Extract the [x, y] coordinate from the center of the cell holding the provided text.  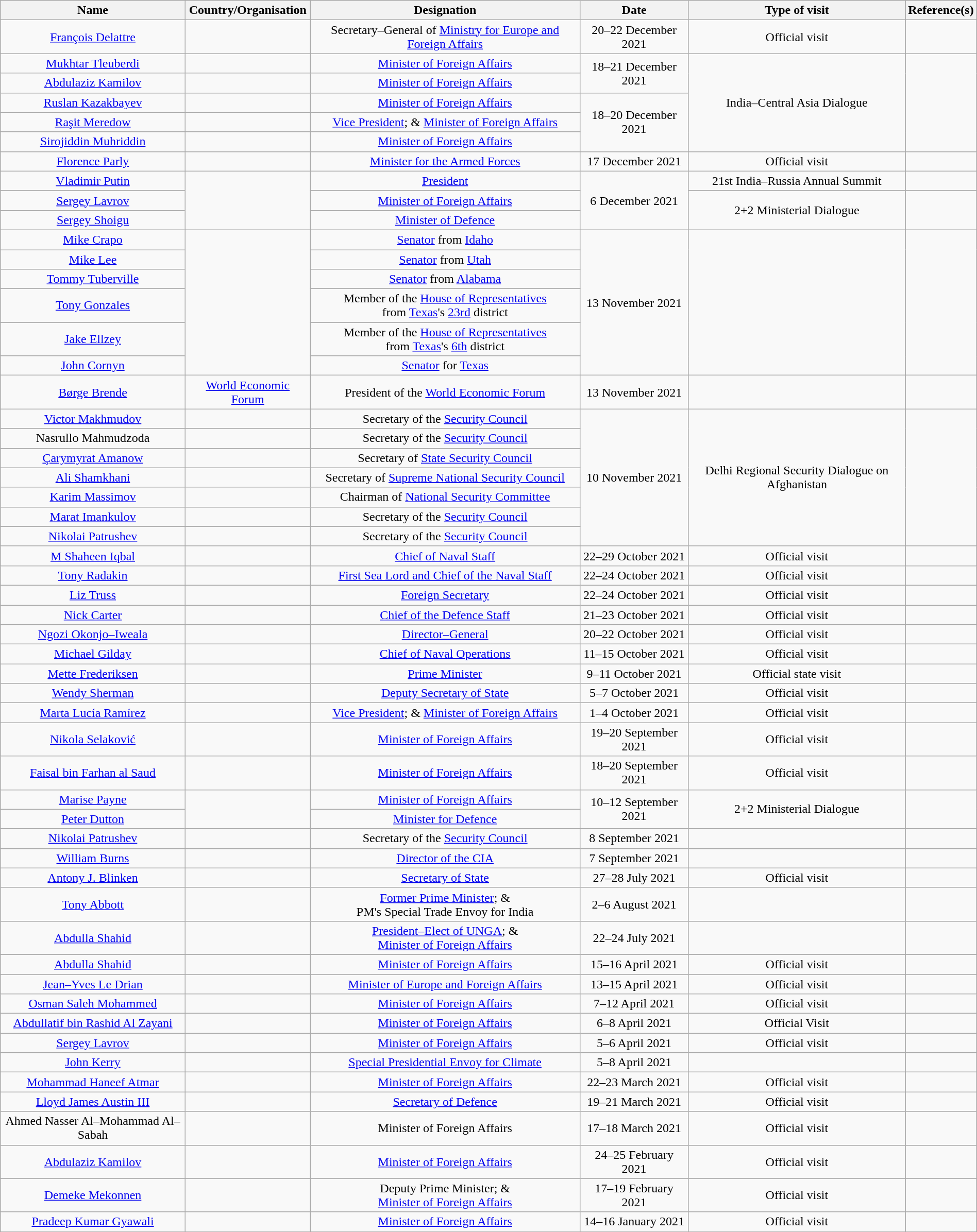
Børge Brende [93, 392]
Country/Organisation [247, 10]
Foreign Secretary [445, 595]
Mike Lee [93, 259]
Jean–Yves Le Drian [93, 984]
Wendy Sherman [93, 693]
5–7 October 2021 [634, 693]
Minister of Defence [445, 220]
22–29 October 2021 [634, 556]
François Delattre [93, 37]
10–12 September 2021 [634, 809]
Abdullatif bin Rashid Al Zayani [93, 1023]
Demeke Mekonnen [93, 1195]
17 December 2021 [634, 161]
17–19 February 2021 [634, 1195]
Director–General [445, 635]
Deputy Prime Minister; & Minister of Foreign Affairs [445, 1195]
Type of visit [797, 10]
27–28 July 2021 [634, 878]
Date [634, 10]
Senator from Utah [445, 259]
Secretary–General of Ministry for Europe and Foreign Affairs [445, 37]
World Economic Forum [247, 392]
Chief of Naval Staff [445, 556]
15–16 April 2021 [634, 964]
20–22 December 2021 [634, 37]
Pradeep Kumar Gyawali [93, 1222]
Official state visit [797, 674]
Tony Abbott [93, 904]
Lloyd James Austin III [93, 1102]
Liz Truss [93, 595]
Osman Saleh Mohammed [93, 1004]
5–6 April 2021 [634, 1043]
Mike Crapo [93, 239]
Chairman of National Security Committee [445, 497]
Marta Lucía Ramírez [93, 713]
Nikola Selaković [93, 740]
Mukhtar Tleuberdi [93, 63]
Faisal bin Farhan al Saud [93, 773]
Nasrullo Mahmudzoda [93, 438]
21–23 October 2021 [634, 614]
Senator from Alabama [445, 279]
Sergey Shoigu [93, 220]
Secretary of State Security Council [445, 458]
Florence Parly [93, 161]
Secretary of Defence [445, 1102]
Jake Ellzey [93, 339]
Official Visit [797, 1023]
Marat Imankulov [93, 517]
Victor Makhmudov [93, 419]
18–21 December 2021 [634, 73]
Member of the House of Representativesfrom Texas's 23rd district [445, 306]
Delhi Regional Security Dialogue on Afghanistan [797, 477]
19–20 September 2021 [634, 740]
Deputy Secretary of State [445, 693]
24–25 February 2021 [634, 1162]
John Kerry [93, 1063]
18–20 September 2021 [634, 773]
William Burns [93, 858]
17–18 March 2021 [634, 1128]
Vladimir Putin [93, 181]
Tony Radakin [93, 575]
Secretary of Supreme National Security Council [445, 477]
11–15 October 2021 [634, 654]
Prime Minister [445, 674]
Nick Carter [93, 614]
Secretary of State [445, 878]
Ngozi Okonjo–Iweala [93, 635]
Antony J. Blinken [93, 878]
8 September 2021 [634, 839]
Peter Dutton [93, 819]
Raşit Meredow [93, 122]
14–16 January 2021 [634, 1222]
Name [93, 10]
19–21 March 2021 [634, 1102]
Marise Payne [93, 799]
Chief of Naval Operations [445, 654]
13–15 April 2021 [634, 984]
First Sea Lord and Chief of the Naval Staff [445, 575]
Designation [445, 10]
Special Presidential Envoy for Climate [445, 1063]
20–22 October 2021 [634, 635]
18–20 December 2021 [634, 122]
President [445, 181]
21st India–Russia Annual Summit [797, 181]
Minister for Defence [445, 819]
22–24 July 2021 [634, 937]
President of the World Economic Forum [445, 392]
6 December 2021 [634, 200]
Ruslan Kazakbayev [93, 102]
1–4 October 2021 [634, 713]
Çarymyrat Amanow [93, 458]
Minister of Europe and Foreign Affairs [445, 984]
Michael Gilday [93, 654]
Mette Frederiksen [93, 674]
5–8 April 2021 [634, 1063]
M Shaheen Iqbal [93, 556]
Former Prime Minister; &PM's Special Trade Envoy for India [445, 904]
India–Central Asia Dialogue [797, 102]
Chief of the Defence Staff [445, 614]
Karim Massimov [93, 497]
President–Elect of UNGA; &Minister of Foreign Affairs [445, 937]
Ahmed Nasser Al–Mohammad Al–Sabah [93, 1128]
22–23 March 2021 [634, 1082]
Reference(s) [941, 10]
7–12 April 2021 [634, 1004]
Ali Shamkhani [93, 477]
Member of the House of Representativesfrom Texas's 6th district [445, 339]
2–6 August 2021 [634, 904]
Minister for the Armed Forces [445, 161]
9–11 October 2021 [634, 674]
Senator from Idaho [445, 239]
John Cornyn [93, 366]
Mohammad Haneef Atmar [93, 1082]
Tony Gonzales [93, 306]
Director of the CIA [445, 858]
7 September 2021 [634, 858]
10 November 2021 [634, 477]
Senator for Texas [445, 366]
Tommy Tuberville [93, 279]
Sirojiddin Muhriddin [93, 142]
6–8 April 2021 [634, 1023]
